Detect which cell encompasses the target text, then output its [x, y] center coordinate. 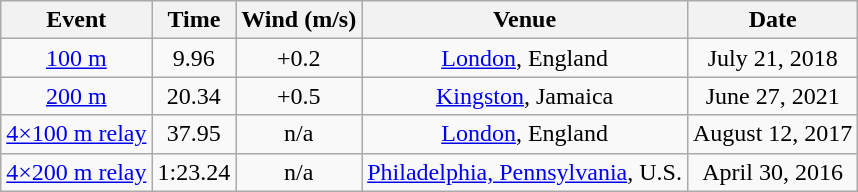
4×100 m relay [76, 134]
4×200 m relay [76, 172]
37.95 [194, 134]
9.96 [194, 58]
June 27, 2021 [772, 96]
Kingston, Jamaica [525, 96]
April 30, 2016 [772, 172]
200 m [76, 96]
+0.5 [299, 96]
Philadelphia, Pennsylvania, U.S. [525, 172]
Wind (m/s) [299, 20]
Time [194, 20]
August 12, 2017 [772, 134]
Venue [525, 20]
July 21, 2018 [772, 58]
+0.2 [299, 58]
100 m [76, 58]
20.34 [194, 96]
Event [76, 20]
Date [772, 20]
1:23.24 [194, 172]
